For the text-containing cell, return its midpoint in (x, y) coordinate format. 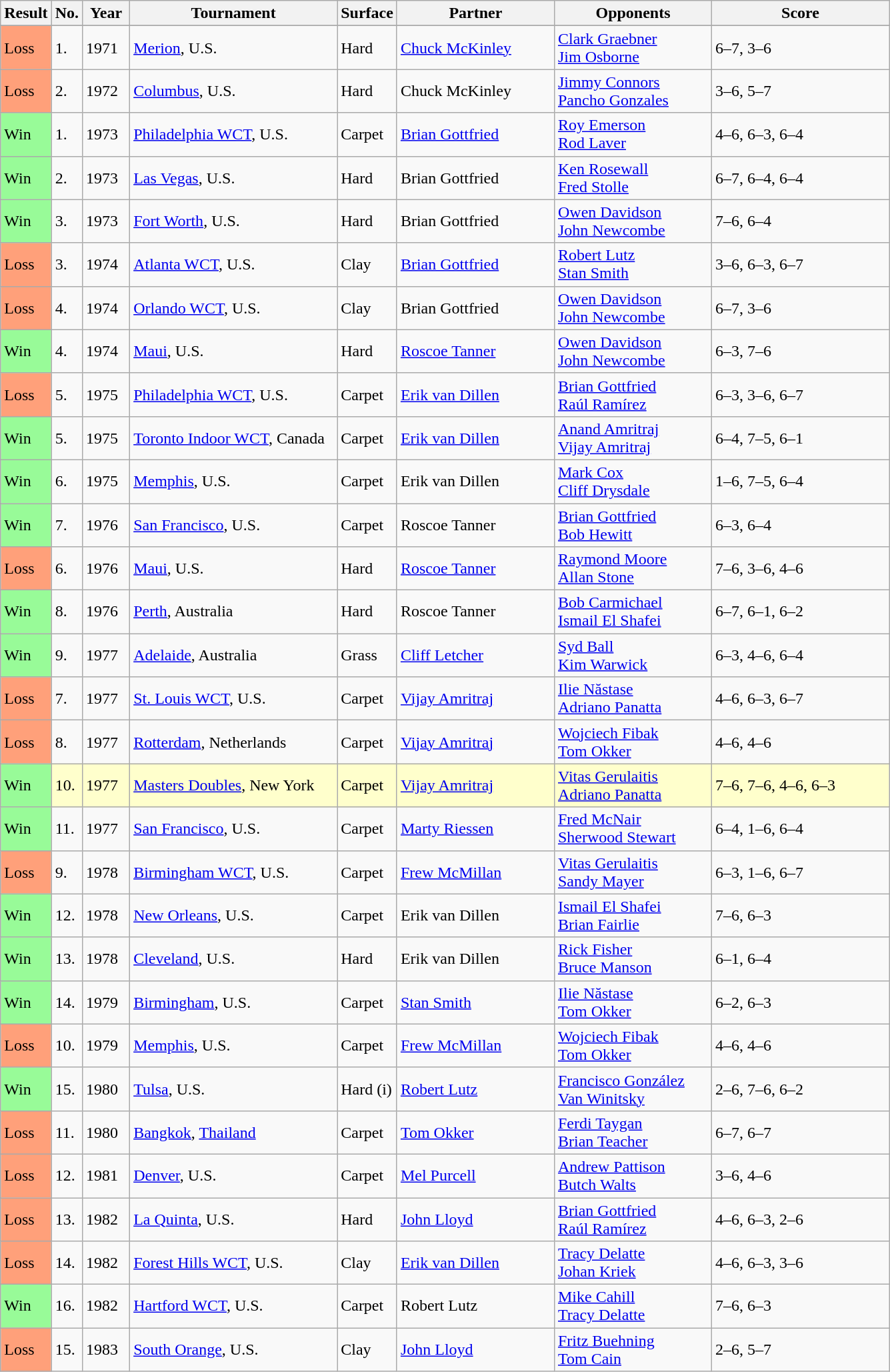
Hartford WCT, U.S. (233, 1306)
Fritz Buehning Tom Cain (633, 1350)
Score (801, 13)
6–7, 6–4, 6–4 (801, 177)
6–3, 6–4 (801, 524)
1972 (107, 91)
Columbus, U.S. (233, 91)
South Orange, U.S. (233, 1350)
Rotterdam, Netherlands (233, 742)
6–7, 6–7 (801, 1133)
Brian Gottfried Bob Hewitt (633, 524)
6–2, 6–3 (801, 1002)
Masters Doubles, New York (233, 786)
Las Vegas, U.S. (233, 177)
4–6, 6–3, 3–6 (801, 1263)
Opponents (633, 13)
Result (26, 13)
Forest Hills WCT, U.S. (233, 1263)
Year (107, 13)
4–6, 6–3, 6–4 (801, 135)
Hard (i) (367, 1089)
16. (67, 1306)
Surface (367, 13)
Atlanta WCT, U.S. (233, 264)
Marty Riessen (475, 828)
3–6, 4–6 (801, 1175)
6–4, 1–6, 6–4 (801, 828)
Ismail El Shafei Brian Fairlie (633, 915)
No. (67, 13)
Syd Ball Kim Warwick (633, 655)
7–6, 6–4 (801, 221)
1981 (107, 1175)
Francisco González Van Winitsky (633, 1089)
Andrew Pattison Butch Walts (633, 1175)
7–6, 7–6, 4–6, 6–3 (801, 786)
3–6, 6–3, 6–7 (801, 264)
Fort Worth, U.S. (233, 221)
Roy Emerson Rod Laver (633, 135)
Toronto Indoor WCT, Canada (233, 438)
Stan Smith (475, 1002)
Mike Cahill Tracy Delatte (633, 1306)
7–6, 3–6, 4–6 (801, 568)
Tracy Delatte Johan Kriek (633, 1263)
6–1, 6–4 (801, 959)
Adelaide, Australia (233, 655)
Jimmy Connors Pancho Gonzales (633, 91)
Birmingham WCT, U.S. (233, 872)
1–6, 7–5, 6–4 (801, 482)
Birmingham, U.S. (233, 1002)
Tournament (233, 13)
Vitas Gerulaitis Adriano Panatta (633, 786)
4–6, 6–3, 2–6 (801, 1219)
2–6, 7–6, 6–2 (801, 1089)
6–3, 7–6 (801, 351)
3–6, 5–7 (801, 91)
Grass (367, 655)
Vitas Gerulaitis Sandy Mayer (633, 872)
6–3, 4–6, 6–4 (801, 655)
Orlando WCT, U.S. (233, 308)
Tulsa, U.S. (233, 1089)
La Quinta, U.S. (233, 1219)
New Orleans, U.S. (233, 915)
Perth, Australia (233, 612)
Ken Rosewall Fred Stolle (633, 177)
6–3, 1–6, 6–7 (801, 872)
1971 (107, 48)
6–4, 7–5, 6–1 (801, 438)
Ferdi Taygan Brian Teacher (633, 1133)
Tom Okker (475, 1133)
Ilie Năstase Adriano Panatta (633, 699)
Bob Carmichael Ismail El Shafei (633, 612)
Mark Cox Cliff Drysdale (633, 482)
Denver, U.S. (233, 1175)
1983 (107, 1350)
Clark Graebner Jim Osborne (633, 48)
Partner (475, 13)
Ilie Năstase Tom Okker (633, 1002)
Anand Amritraj Vijay Amritraj (633, 438)
6–7, 6–1, 6–2 (801, 612)
Mel Purcell (475, 1175)
Cliff Letcher (475, 655)
Cleveland, U.S. (233, 959)
6–3, 3–6, 6–7 (801, 395)
Merion, U.S. (233, 48)
St. Louis WCT, U.S. (233, 699)
Raymond Moore Allan Stone (633, 568)
2–6, 5–7 (801, 1350)
4–6, 6–3, 6–7 (801, 699)
Robert Lutz Stan Smith (633, 264)
Bangkok, Thailand (233, 1133)
Fred McNair Sherwood Stewart (633, 828)
Rick Fisher Bruce Manson (633, 959)
